Return (x, y) of the center of cell containing provided text 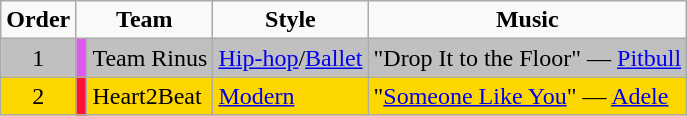
1 (38, 58)
Style (290, 20)
Team Rinus (150, 58)
Team (144, 20)
Order (38, 20)
Heart2Beat (150, 96)
"Someone Like You" — Adele (528, 96)
"Drop It to the Floor" — Pitbull (528, 58)
2 (38, 96)
Modern (290, 96)
Hip-hop/Ballet (290, 58)
Music (528, 20)
